Pinpoint the cell where the given text exists, returning its (x, y) midpoint coordinate. 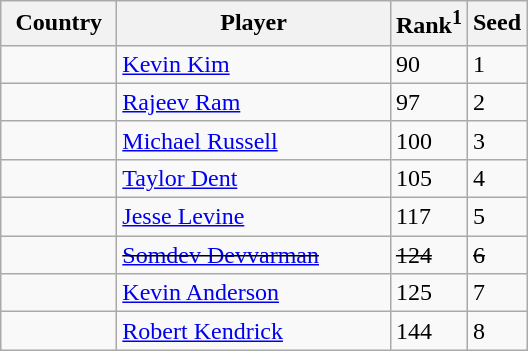
124 (428, 255)
144 (428, 331)
Jesse Levine (254, 217)
Rank1 (428, 24)
117 (428, 217)
105 (428, 178)
Taylor Dent (254, 178)
Seed (496, 24)
6 (496, 255)
8 (496, 331)
100 (428, 140)
Country (59, 24)
7 (496, 293)
Somdev Devvarman (254, 255)
4 (496, 178)
Robert Kendrick (254, 331)
Kevin Kim (254, 64)
2 (496, 102)
Player (254, 24)
Michael Russell (254, 140)
1 (496, 64)
Rajeev Ram (254, 102)
Kevin Anderson (254, 293)
97 (428, 102)
3 (496, 140)
5 (496, 217)
125 (428, 293)
90 (428, 64)
